From the cell containing the given text, extract its center point as (x, y) coordinate. 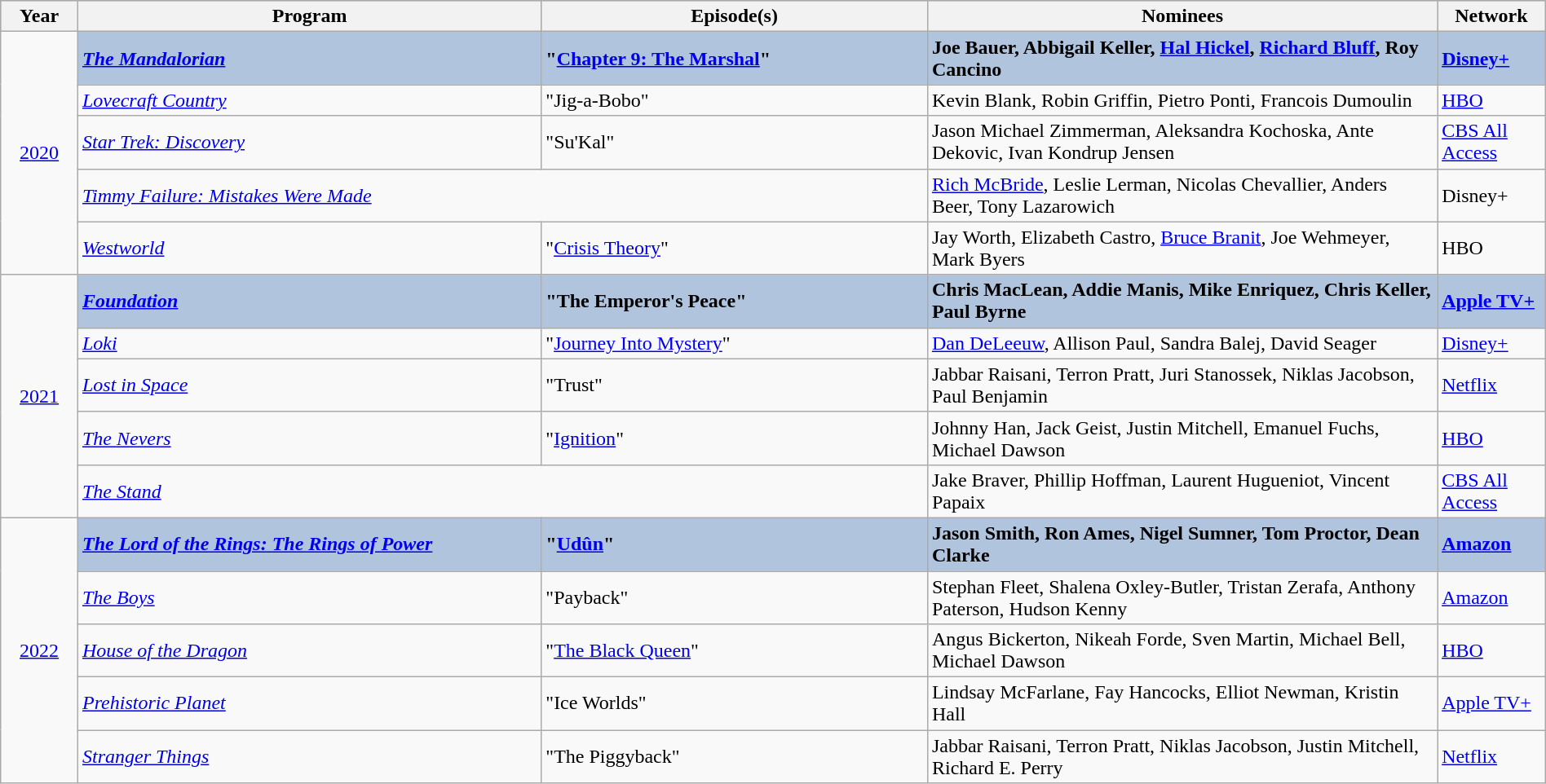
Foundation (309, 302)
"Ice Worlds" (735, 704)
Lindsay McFarlane, Fay Hancocks, Elliot Newman, Kristin Hall (1182, 704)
Jabbar Raisani, Terron Pratt, Juri Stanossek, Niklas Jacobson, Paul Benjamin (1182, 385)
Westworld (309, 248)
"Chapter 9: The Marshal" (735, 59)
Johnny Han, Jack Geist, Justin Mitchell, Emanuel Fuchs, Michael Dawson (1182, 438)
"Trust" (735, 385)
Lovecraft Country (309, 100)
Rich McBride, Leslie Lerman, Nicolas Chevallier, Anders Beer, Tony Lazarowich (1182, 196)
Timmy Failure: Mistakes Were Made (502, 196)
Year (39, 16)
"The Emperor's Peace" (735, 302)
Episode(s) (735, 16)
Stephan Fleet, Shalena Oxley-Butler, Tristan Zerafa, Anthony Paterson, Hudson Kenny (1182, 597)
Joe Bauer, Abbigail Keller, Hal Hickel, Richard Bluff, Roy Cancino (1182, 59)
"Crisis Theory" (735, 248)
2020 (39, 153)
"Ignition" (735, 438)
Nominees (1182, 16)
Jabbar Raisani, Terron Pratt, Niklas Jacobson, Justin Mitchell, Richard E. Perry (1182, 756)
The Boys (309, 597)
"Jig-a-Bobo" (735, 100)
Jay Worth, Elizabeth Castro, Bruce Branit, Joe Wehmeyer, Mark Byers (1182, 248)
Program (309, 16)
The Lord of the Rings: The Rings of Power (309, 544)
Angus Bickerton, Nikeah Forde, Sven Martin, Michael Bell, Michael Dawson (1182, 650)
Dan DeLeeuw, Allison Paul, Sandra Balej, David Seager (1182, 343)
House of the Dragon (309, 650)
2021 (39, 396)
2022 (39, 650)
"The Black Queen" (735, 650)
Prehistoric Planet (309, 704)
"Payback" (735, 597)
The Stand (502, 491)
Jason Michael Zimmerman, Aleksandra Kochoska, Ante Dekovic, Ivan Kondrup Jensen (1182, 142)
Network (1492, 16)
"Udûn" (735, 544)
The Nevers (309, 438)
"Su'Kal" (735, 142)
Jason Smith, Ron Ames, Nigel Sumner, Tom Proctor, Dean Clarke (1182, 544)
"Journey Into Mystery" (735, 343)
Stranger Things (309, 756)
Chris MacLean, Addie Manis, Mike Enriquez, Chris Keller, Paul Byrne (1182, 302)
Lost in Space (309, 385)
"The Piggyback" (735, 756)
Jake Braver, Phillip Hoffman, Laurent Hugueniot, Vincent Papaix (1182, 491)
Star Trek: Discovery (309, 142)
Kevin Blank, Robin Griffin, Pietro Ponti, Francois Dumoulin (1182, 100)
The Mandalorian (309, 59)
Loki (309, 343)
